For the text-containing cell, return its midpoint in [x, y] coordinate format. 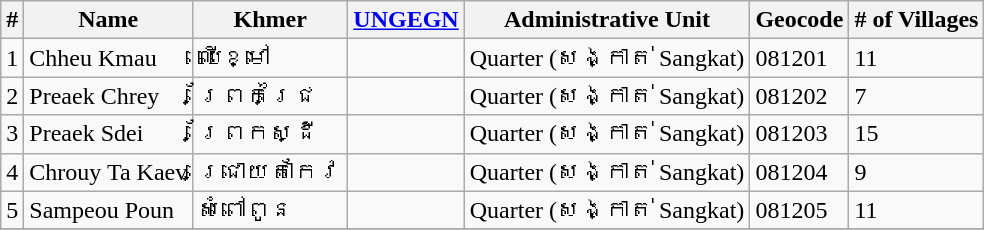
9 [916, 172]
Chrouy Ta Kaev [108, 172]
ព្រែកស្ដី [270, 134]
Preaek Chrey [108, 96]
Khmer [270, 20]
15 [916, 134]
Name [108, 20]
សំពៅពូន [270, 210]
081204 [800, 172]
4 [12, 172]
# [12, 20]
# of Villages [916, 20]
5 [12, 210]
081202 [800, 96]
081205 [800, 210]
Sampeou Poun [108, 210]
081201 [800, 58]
ឈើខ្មៅ [270, 58]
UNGEGN [406, 20]
081203 [800, 134]
2 [12, 96]
Preaek Sdei [108, 134]
ព្រែកជ្រៃ [270, 96]
ជ្រោយតាកែវ [270, 172]
Geocode [800, 20]
Administrative Unit [607, 20]
3 [12, 134]
Chheu Kmau [108, 58]
7 [916, 96]
1 [12, 58]
